Provide the (X, Y) coordinate of the cell's center where the given text is located.  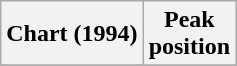
Peakposition (189, 34)
Chart (1994) (72, 34)
